Find where the given text appears and provide that cell's center as (x, y) coordinate. 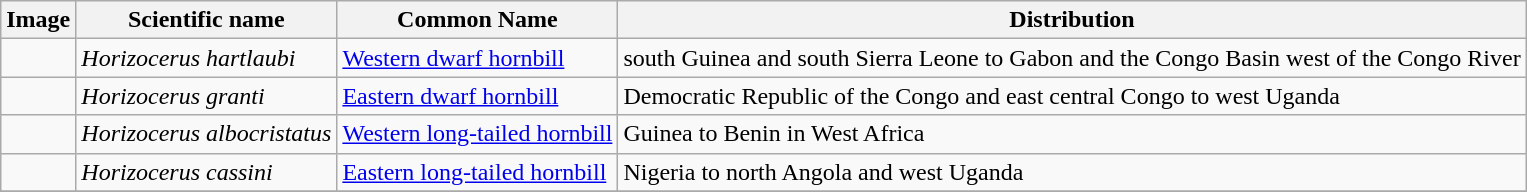
Eastern dwarf hornbill (478, 96)
Common Name (478, 20)
Scientific name (206, 20)
Western dwarf hornbill (478, 58)
south Guinea and south Sierra Leone to Gabon and the Congo Basin west of the Congo River (1072, 58)
Horizocerus albocristatus (206, 134)
Distribution (1072, 20)
Nigeria to north Angola and west Uganda (1072, 172)
Eastern long-tailed hornbill (478, 172)
Horizocerus cassini (206, 172)
Western long-tailed hornbill (478, 134)
Horizocerus hartlaubi (206, 58)
Guinea to Benin in West Africa (1072, 134)
Image (38, 20)
Horizocerus granti (206, 96)
Democratic Republic of the Congo and east central Congo to west Uganda (1072, 96)
